Search for the cell housing the specified text and yield its [x, y] center coordinate. 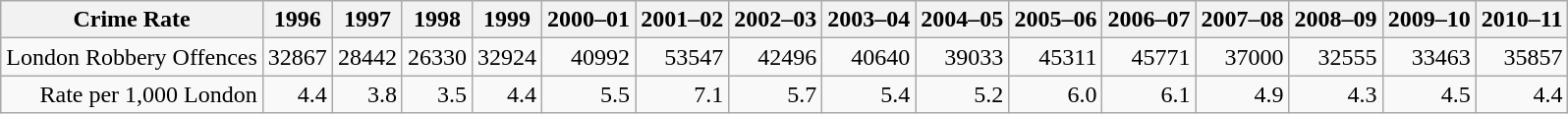
32867 [297, 57]
5.2 [963, 94]
5.7 [776, 94]
45771 [1149, 57]
3.5 [436, 94]
32555 [1336, 57]
2007–08 [1242, 20]
2008–09 [1336, 20]
1999 [507, 20]
2006–07 [1149, 20]
London Robbery Offences [132, 57]
2005–06 [1055, 20]
28442 [367, 57]
40992 [589, 57]
45311 [1055, 57]
Crime Rate [132, 20]
1998 [436, 20]
2001–02 [682, 20]
4.9 [1242, 94]
1997 [367, 20]
37000 [1242, 57]
4.3 [1336, 94]
53547 [682, 57]
40640 [868, 57]
6.1 [1149, 94]
Rate per 1,000 London [132, 94]
42496 [776, 57]
3.8 [367, 94]
26330 [436, 57]
2002–03 [776, 20]
2000–01 [589, 20]
2003–04 [868, 20]
2010–11 [1522, 20]
35857 [1522, 57]
1996 [297, 20]
32924 [507, 57]
7.1 [682, 94]
33463 [1428, 57]
39033 [963, 57]
2009–10 [1428, 20]
4.5 [1428, 94]
5.4 [868, 94]
5.5 [589, 94]
6.0 [1055, 94]
2004–05 [963, 20]
